Determine the [x, y] coordinate at the center of the cell enclosing the given text.  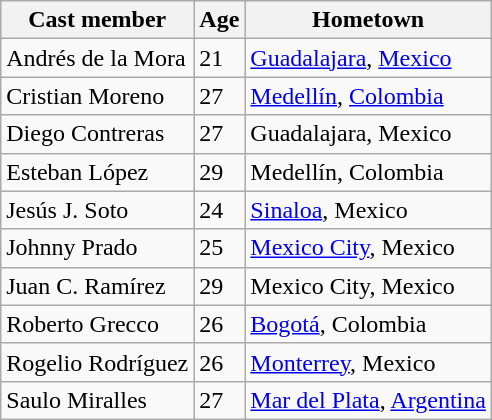
Roberto Grecco [98, 324]
Age [220, 20]
Juan C. Ramírez [98, 286]
Mar del Plata, Argentina [368, 400]
25 [220, 248]
Cast member [98, 20]
Andrés de la Mora [98, 58]
Sinaloa, Mexico [368, 210]
Diego Contreras [98, 134]
Monterrey, Mexico [368, 362]
21 [220, 58]
24 [220, 210]
Rogelio Rodríguez [98, 362]
Bogotá, Colombia [368, 324]
Johnny Prado [98, 248]
Saulo Miralles [98, 400]
Cristian Moreno [98, 96]
Hometown [368, 20]
Jesús J. Soto [98, 210]
Esteban López [98, 172]
